Capture the cell that displays the provided text and extract its (x, y) central coordinate. 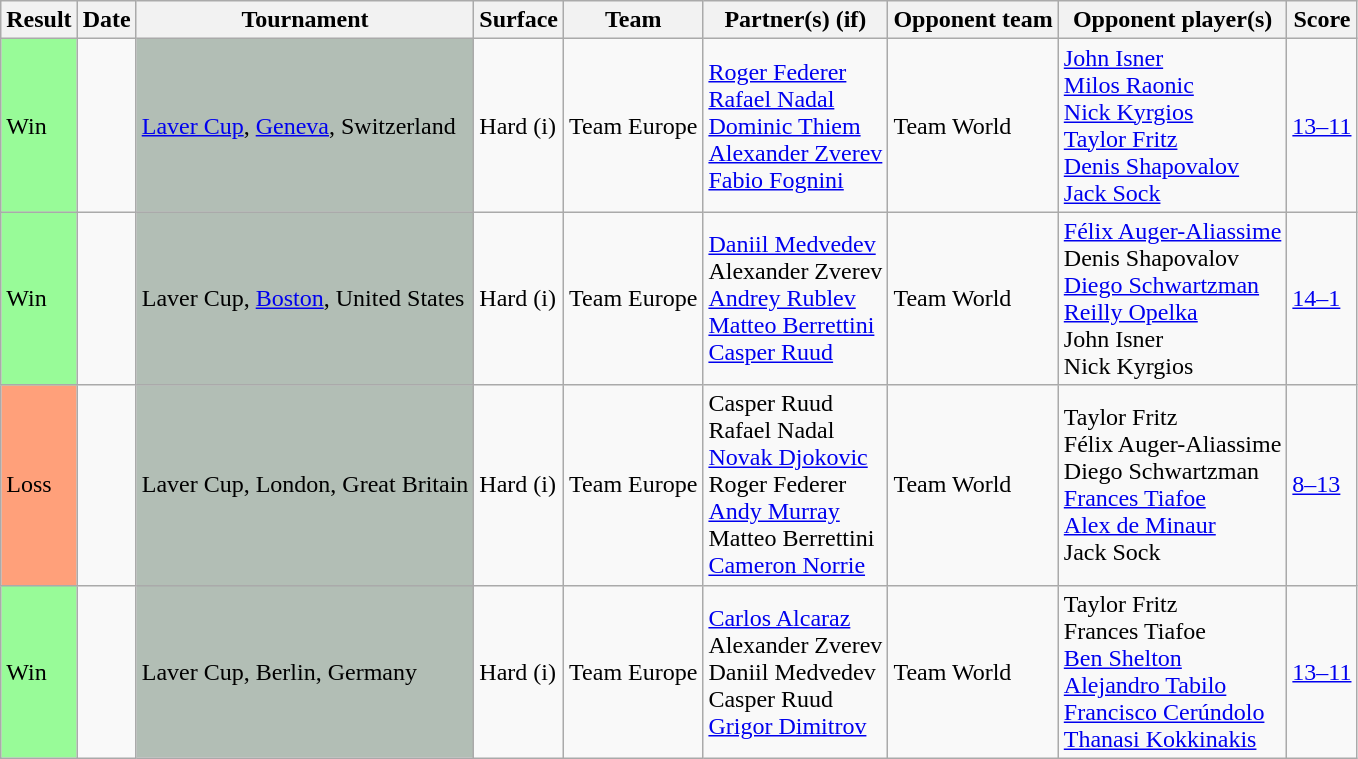
Score (1322, 20)
John IsnerMilos RaonicNick KyrgiosTaylor FritzDenis ShapovalovJack Sock (1172, 126)
Tournament (305, 20)
Taylor FritzFélix Auger-AliassimeDiego SchwartzmanFrances TiafoeAlex de MinaurJack Sock (1172, 485)
Opponent player(s) (1172, 20)
8–13 (1322, 485)
Daniil MedvedevAlexander ZverevAndrey RublevMatteo BerrettiniCasper Ruud (796, 298)
Laver Cup, Berlin, Germany (305, 672)
Date (106, 20)
Surface (519, 20)
Team (634, 20)
Taylor FritzFrances TiafoeBen SheltonAlejandro TabiloFrancisco CerúndoloThanasi Kokkinakis (1172, 672)
Loss (39, 485)
Laver Cup, Geneva, Switzerland (305, 126)
Roger FedererRafael NadalDominic ThiemAlexander ZverevFabio Fognini (796, 126)
Laver Cup, Boston, United States (305, 298)
Laver Cup, London, Great Britain (305, 485)
Casper RuudRafael NadalNovak DjokovicRoger FedererAndy MurrayMatteo BerrettiniCameron Norrie (796, 485)
Partner(s) (if) (796, 20)
Result (39, 20)
Opponent team (973, 20)
Carlos AlcarazAlexander ZverevDaniil MedvedevCasper RuudGrigor Dimitrov (796, 672)
Félix Auger-AliassimeDenis ShapovalovDiego SchwartzmanReilly OpelkaJohn IsnerNick Kyrgios (1172, 298)
14–1 (1322, 298)
